Determine the (X, Y) coordinate at the center of the cell enclosing the given text.  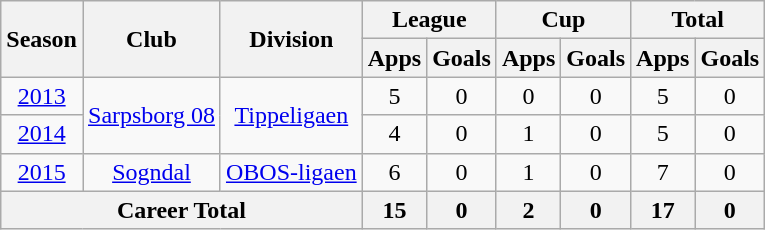
Career Total (182, 210)
OBOS-ligaen (291, 172)
League (429, 20)
Cup (563, 20)
Sarpsborg 08 (151, 115)
17 (663, 210)
Season (42, 39)
2013 (42, 96)
Club (151, 39)
2015 (42, 172)
Total (698, 20)
Tippeligaen (291, 115)
2014 (42, 134)
Sogndal (151, 172)
Division (291, 39)
4 (394, 134)
2 (528, 210)
7 (663, 172)
15 (394, 210)
6 (394, 172)
